Return [X, Y] of the center of cell containing provided text 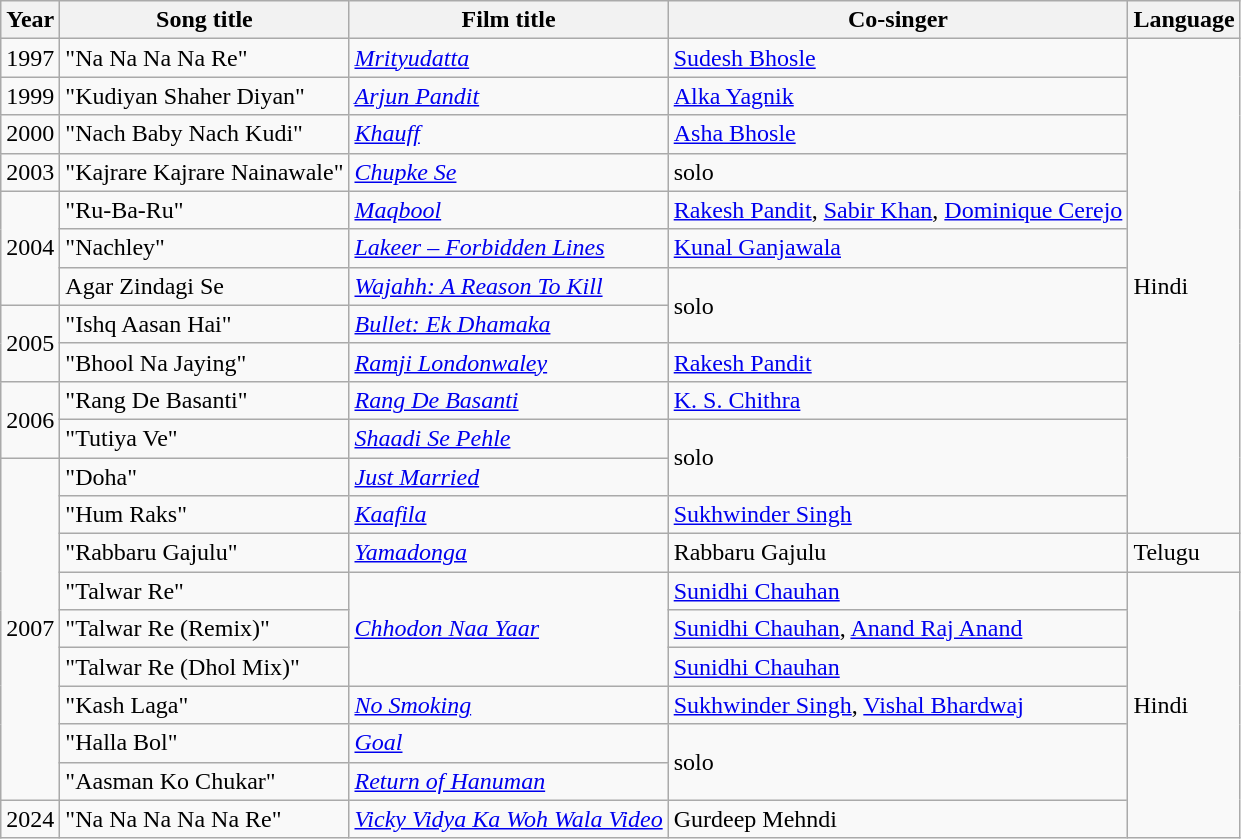
Gurdeep Mehndi [898, 819]
Return of Hanuman [508, 781]
Just Married [508, 477]
"Ru-Ba-Ru" [204, 210]
Sukhwinder Singh, Vishal Bhardwaj [898, 705]
2004 [30, 248]
Year [30, 20]
Wajahh: A Reason To Kill [508, 286]
"Doha" [204, 477]
Sudesh Bhosle [898, 58]
"Nach Baby Nach Kudi" [204, 134]
Asha Bhosle [898, 134]
Ramji Londonwaley [508, 362]
2007 [30, 630]
"Kash Laga" [204, 705]
Song title [204, 20]
Rabbaru Gajulu [898, 553]
2005 [30, 343]
"Tutiya Ve" [204, 438]
1999 [30, 96]
2003 [30, 172]
"Bhool Na Jaying" [204, 362]
Kaafila [508, 515]
2024 [30, 819]
"Talwar Re (Dhol Mix)" [204, 667]
K. S. Chithra [898, 400]
Language [1184, 20]
Rakesh Pandit [898, 362]
Film title [508, 20]
Mrityudatta [508, 58]
Agar Zindagi Se [204, 286]
Yamadonga [508, 553]
Lakeer – Forbidden Lines [508, 248]
Shaadi Se Pehle [508, 438]
"Kudiyan Shaher Diyan" [204, 96]
"Aasman Ko Chukar" [204, 781]
1997 [30, 58]
No Smoking [508, 705]
"Na Na Na Na Na Re" [204, 819]
"Nachley" [204, 248]
"Talwar Re (Remix)" [204, 629]
Rang De Basanti [508, 400]
"Rabbaru Gajulu" [204, 553]
Maqbool [508, 210]
"Kajrare Kajrare Nainawale" [204, 172]
Chupke Se [508, 172]
Kunal Ganjawala [898, 248]
"Halla Bol" [204, 743]
2000 [30, 134]
"Na Na Na Na Re" [204, 58]
"Rang De Basanti" [204, 400]
"Talwar Re" [204, 591]
Goal [508, 743]
Khauff [508, 134]
Telugu [1184, 553]
Vicky Vidya Ka Woh Wala Video [508, 819]
Co-singer [898, 20]
Arjun Pandit [508, 96]
Rakesh Pandit, Sabir Khan, Dominique Cerejo [898, 210]
Sukhwinder Singh [898, 515]
2006 [30, 419]
Alka Yagnik [898, 96]
"Hum Raks" [204, 515]
Sunidhi Chauhan, Anand Raj Anand [898, 629]
Chhodon Naa Yaar [508, 629]
Bullet: Ek Dhamaka [508, 324]
"Ishq Aasan Hai" [204, 324]
